Output the [x, y] coordinate of the center of the cell containing the given text.  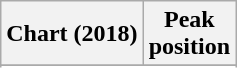
Peak position [189, 34]
Chart (2018) [72, 34]
